Extract the (X, Y) coordinate from the center of the cell holding the provided text.  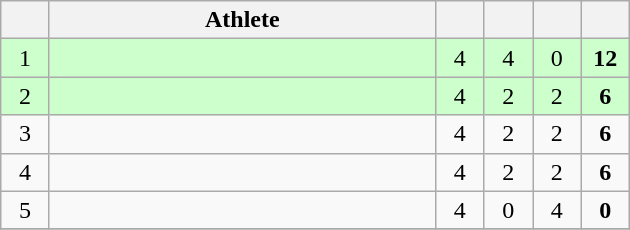
1 (26, 58)
12 (606, 58)
3 (26, 134)
5 (26, 210)
Athlete (242, 20)
